Identify which cell holds the provided text, then report its [X, Y] central coordinate. 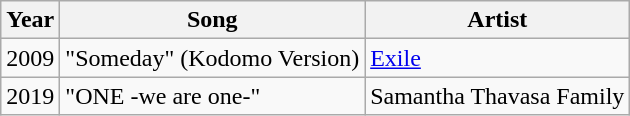
Year [30, 20]
"ONE -we are one-" [212, 96]
Artist [498, 20]
"Someday" (Kodomo Version) [212, 58]
Song [212, 20]
Exile [498, 58]
Samantha Thavasa Family [498, 96]
2009 [30, 58]
2019 [30, 96]
